From the cell containing the given text, extract its center point as (x, y) coordinate. 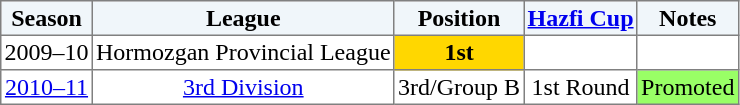
Notes (688, 18)
Season (47, 18)
Hazfi Cup (581, 18)
2010–11 (47, 87)
Promoted (688, 87)
Position (458, 18)
1st Round (581, 87)
3rd/Group B (458, 87)
1st (458, 52)
3rd Division (243, 87)
Hormozgan Provincial League (243, 52)
League (243, 18)
2009–10 (47, 52)
